Identify which cell holds the provided text, then report its (X, Y) central coordinate. 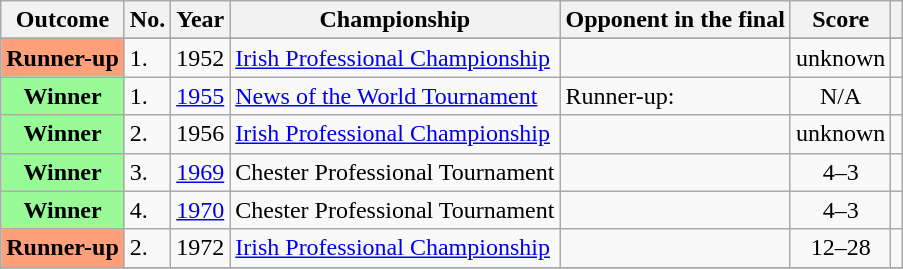
Outcome (63, 20)
12–28 (840, 248)
Year (200, 20)
Runner-up: (675, 96)
Championship (395, 20)
Opponent in the final (675, 20)
4. (147, 210)
1970 (200, 210)
1955 (200, 96)
No. (147, 20)
1952 (200, 58)
1972 (200, 248)
N/A (840, 96)
3. (147, 172)
1969 (200, 172)
1956 (200, 134)
Score (840, 20)
News of the World Tournament (395, 96)
